Return (X, Y) of the center of cell containing provided text 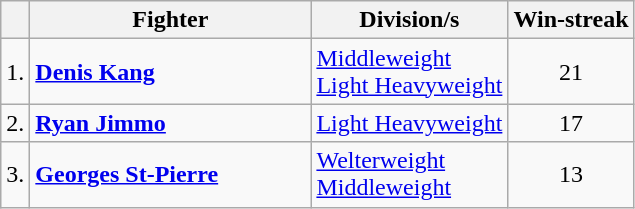
Ryan Jimmo (170, 123)
Middleweight Light Heavyweight (410, 72)
17 (571, 123)
3. (16, 174)
13 (571, 174)
Georges St-Pierre (170, 174)
Denis Kang (170, 72)
Fighter (170, 20)
Light Heavyweight (410, 123)
21 (571, 72)
2. (16, 123)
Welterweight Middleweight (410, 174)
Division/s (410, 20)
Win-streak (571, 20)
1. (16, 72)
